Return the (x, y) coordinate for the center point of the cell that contains the specified text.  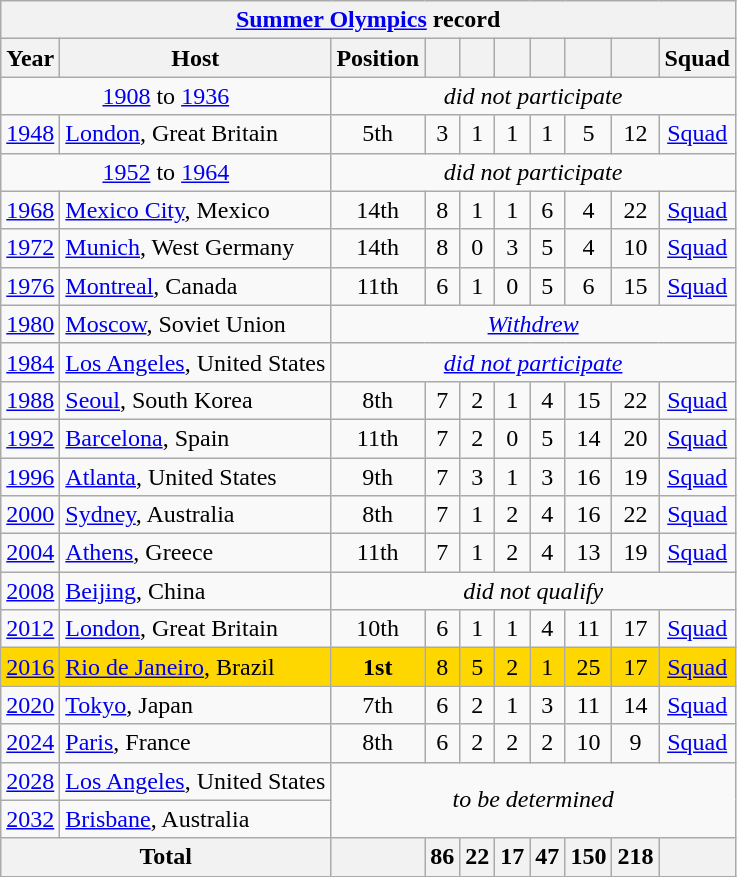
2024 (30, 743)
Tokyo, Japan (196, 705)
13 (588, 553)
Beijing, China (196, 591)
10th (378, 629)
12 (636, 134)
25 (588, 667)
86 (442, 857)
47 (548, 857)
Sydney, Australia (196, 515)
1984 (30, 362)
1968 (30, 210)
1948 (30, 134)
2000 (30, 515)
9 (636, 743)
1972 (30, 248)
2016 (30, 667)
Position (378, 58)
Host (196, 58)
5th (378, 134)
1908 to 1936 (166, 96)
1996 (30, 477)
1980 (30, 324)
Withdrew (534, 324)
2020 (30, 705)
1952 to 1964 (166, 172)
Athens, Greece (196, 553)
Seoul, South Korea (196, 400)
1988 (30, 400)
Paris, France (196, 743)
2012 (30, 629)
to be determined (534, 800)
Rio de Janeiro, Brazil (196, 667)
9th (378, 477)
Montreal, Canada (196, 286)
Year (30, 58)
Moscow, Soviet Union (196, 324)
7th (378, 705)
1976 (30, 286)
2004 (30, 553)
Mexico City, Mexico (196, 210)
Total (166, 857)
150 (588, 857)
Summer Olympics record (368, 20)
2032 (30, 819)
2028 (30, 781)
218 (636, 857)
2008 (30, 591)
1992 (30, 438)
20 (636, 438)
did not qualify (534, 591)
1st (378, 667)
Brisbane, Australia (196, 819)
Atlanta, United States (196, 477)
Barcelona, Spain (196, 438)
Munich, West Germany (196, 248)
